Return [x, y] of the center of cell containing provided text 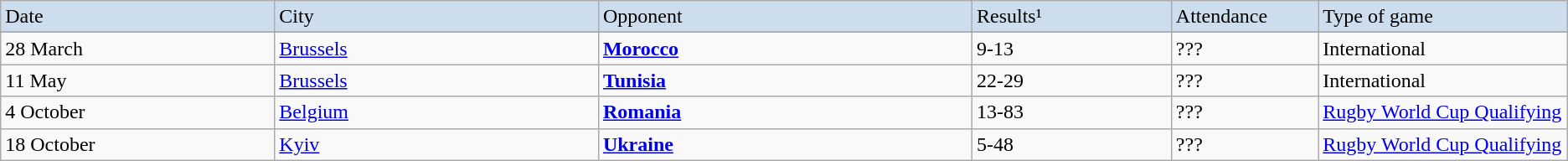
Type of game [1442, 17]
22-29 [1071, 80]
9-13 [1071, 49]
11 May [137, 80]
Belgium [437, 112]
Results¹ [1071, 17]
Ukraine [785, 144]
Kyiv [437, 144]
Morocco [785, 49]
4 October [137, 112]
5-48 [1071, 144]
28 March [137, 49]
City [437, 17]
Opponent [785, 17]
Romania [785, 112]
Tunisia [785, 80]
Date [137, 17]
18 October [137, 144]
Attendance [1245, 17]
13-83 [1071, 112]
